For the text-containing cell, return its midpoint in (x, y) coordinate format. 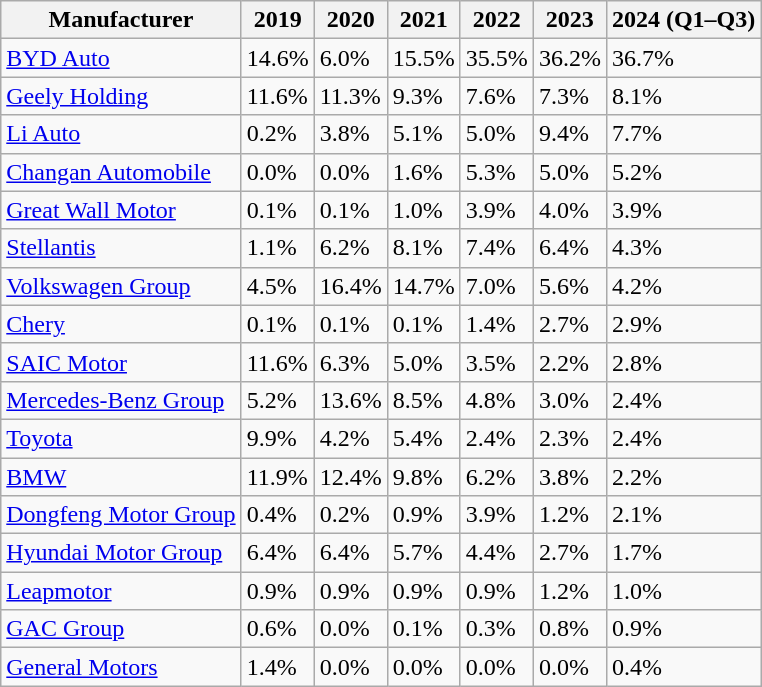
4.4% (496, 553)
SAIC Motor (121, 362)
11.9% (278, 477)
7.6% (496, 96)
12.4% (350, 477)
9.8% (424, 477)
11.3% (350, 96)
7.7% (683, 134)
GAC Group (121, 629)
Dongfeng Motor Group (121, 515)
4.5% (278, 286)
2.8% (683, 362)
7.4% (496, 248)
Geely Holding (121, 96)
BMW (121, 477)
5.3% (496, 172)
1.1% (278, 248)
13.6% (350, 400)
Hyundai Motor Group (121, 553)
9.3% (424, 96)
0.6% (278, 629)
3.5% (496, 362)
2022 (496, 20)
9.4% (570, 134)
2.9% (683, 324)
14.6% (278, 58)
36.7% (683, 58)
2023 (570, 20)
5.4% (424, 438)
Li Auto (121, 134)
6.3% (350, 362)
Mercedes-Benz Group (121, 400)
5.7% (424, 553)
0.8% (570, 629)
2020 (350, 20)
15.5% (424, 58)
0.3% (496, 629)
Toyota (121, 438)
Leapmotor (121, 591)
6.0% (350, 58)
1.7% (683, 553)
16.4% (350, 286)
7.3% (570, 96)
General Motors (121, 667)
5.6% (570, 286)
8.5% (424, 400)
Chery (121, 324)
2024 (Q1–Q3) (683, 20)
BYD Auto (121, 58)
9.9% (278, 438)
Great Wall Motor (121, 210)
2021 (424, 20)
4.3% (683, 248)
14.7% (424, 286)
2.1% (683, 515)
1.6% (424, 172)
Volkswagen Group (121, 286)
2.3% (570, 438)
Changan Automobile (121, 172)
4.8% (496, 400)
2019 (278, 20)
Manufacturer (121, 20)
5.1% (424, 134)
7.0% (496, 286)
36.2% (570, 58)
Stellantis (121, 248)
3.0% (570, 400)
35.5% (496, 58)
4.0% (570, 210)
